Extract the (x, y) coordinate from the center of the cell holding the provided text.  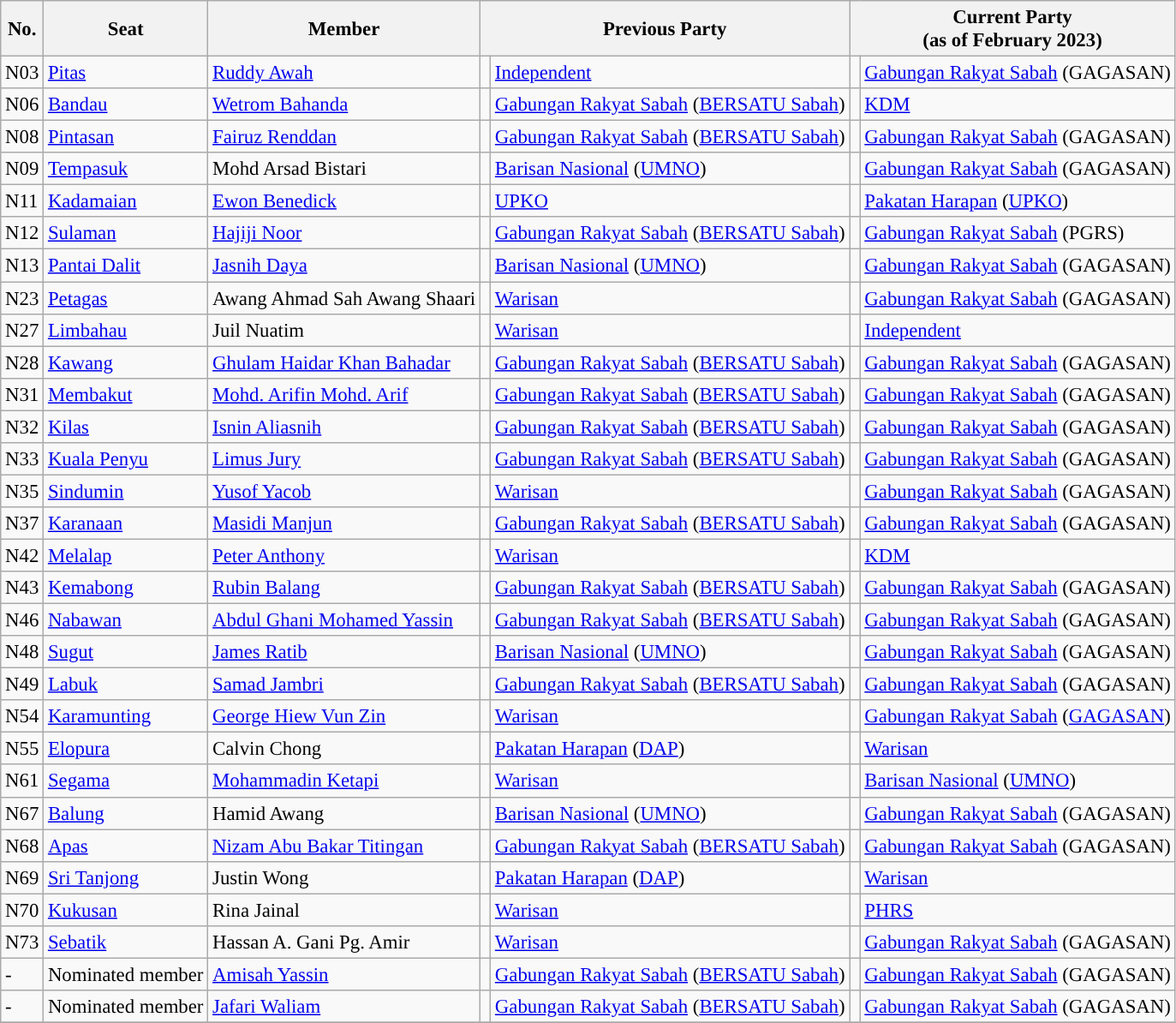
Wetrom Bahanda (344, 105)
N12 (22, 234)
Fairuz Renddan (344, 137)
Sindumin (126, 491)
Karamunting (126, 716)
No. (22, 29)
Sulaman (126, 234)
N28 (22, 362)
Tempasuk (126, 169)
N35 (22, 491)
Justin Wong (344, 877)
Current Party(as of February 2023) (1012, 29)
Pakatan Harapan (UPKO) (1018, 201)
Mohd Arsad Bistari (344, 169)
Kadamaian (126, 201)
Kuala Penyu (126, 459)
Membakut (126, 394)
James Ratib (344, 652)
N11 (22, 201)
Ghulam Haidar Khan Bahadar (344, 362)
Mohd. Arifin Mohd. Arif (344, 394)
Pantai Dalit (126, 266)
Sri Tanjong (126, 877)
Masidi Manjun (344, 523)
N37 (22, 523)
Kilas (126, 427)
Rubin Balang (344, 588)
Juil Nuatim (344, 330)
Awang Ahmad Sah Awang Shaari (344, 298)
Hajiji Noor (344, 234)
N49 (22, 685)
Amisah Yassin (344, 974)
Abdul Ghani Mohamed Yassin (344, 620)
Ewon Benedick (344, 201)
N08 (22, 137)
N43 (22, 588)
Bandau (126, 105)
George Hiew Vun Zin (344, 716)
N42 (22, 555)
N73 (22, 942)
Member (344, 29)
Segama (126, 781)
N33 (22, 459)
Sugut (126, 652)
Petagas (126, 298)
Kukusan (126, 910)
Elopura (126, 749)
Pitas (126, 73)
Limus Jury (344, 459)
Sebatik (126, 942)
Nizam Abu Bakar Titingan (344, 846)
Ruddy Awah (344, 73)
Seat (126, 29)
Kawang (126, 362)
UPKO (670, 201)
Apas (126, 846)
N55 (22, 749)
N23 (22, 298)
N69 (22, 877)
Mohammadin Ketapi (344, 781)
PHRS (1018, 910)
Kemabong (126, 588)
Labuk (126, 685)
Karanaan (126, 523)
N13 (22, 266)
N70 (22, 910)
Nabawan (126, 620)
N48 (22, 652)
N03 (22, 73)
Gabungan Rakyat Sabah (PGRS) (1018, 234)
N27 (22, 330)
Isnin Aliasnih (344, 427)
Melalap (126, 555)
N46 (22, 620)
Hassan A. Gani Pg. Amir (344, 942)
N32 (22, 427)
Yusof Yacob (344, 491)
N54 (22, 716)
Rina Jainal (344, 910)
N09 (22, 169)
N06 (22, 105)
Pintasan (126, 137)
Balung (126, 813)
N31 (22, 394)
Hamid Awang (344, 813)
Previous Party (665, 29)
Jasnih Daya (344, 266)
Samad Jambri (344, 685)
Jafari Waliam (344, 1007)
N68 (22, 846)
N67 (22, 813)
N61 (22, 781)
Limbahau (126, 330)
Calvin Chong (344, 749)
Peter Anthony (344, 555)
